Provide the (X, Y) coordinate of the cell's center where the given text is located.  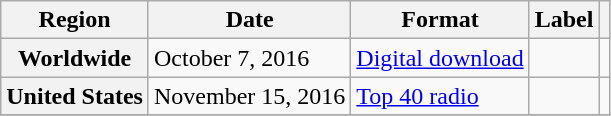
Worldwide (75, 58)
October 7, 2016 (249, 58)
Format (440, 20)
United States (75, 96)
Date (249, 20)
Region (75, 20)
November 15, 2016 (249, 96)
Top 40 radio (440, 96)
Digital download (440, 58)
Label (564, 20)
